Return the (X, Y) coordinate for the center point of the cell that contains the specified text.  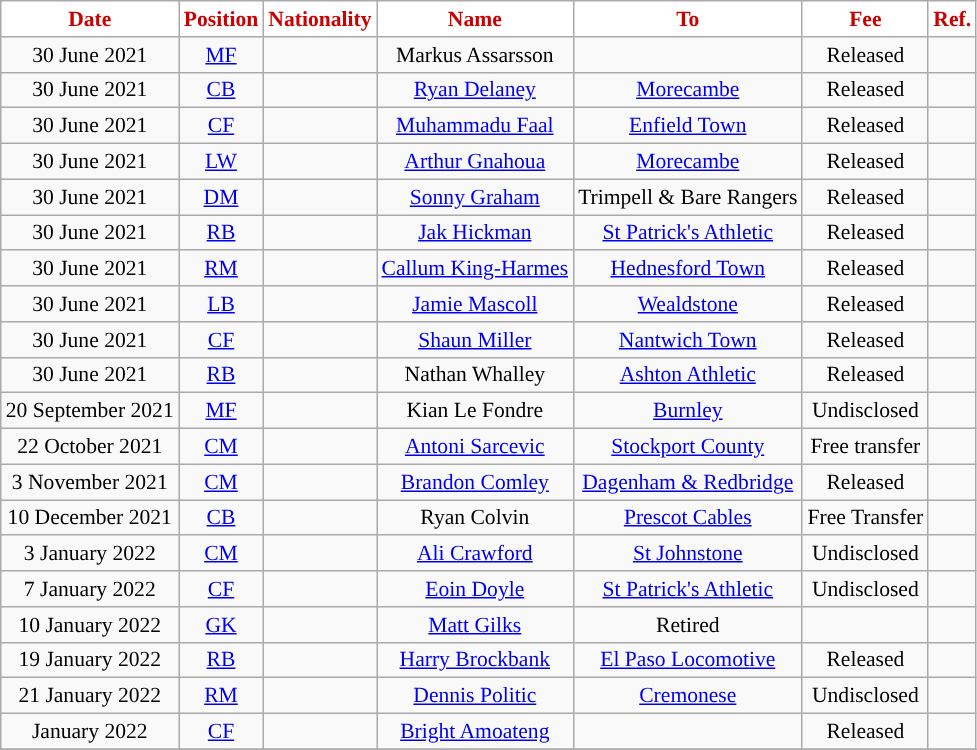
GK (221, 625)
Stockport County (688, 447)
Fee (865, 19)
Prescot Cables (688, 518)
Free transfer (865, 447)
St Johnstone (688, 554)
Position (221, 19)
3 January 2022 (90, 554)
Ryan Colvin (476, 518)
Arthur Gnahoua (476, 162)
Ali Crawford (476, 554)
21 January 2022 (90, 696)
Hednesford Town (688, 269)
3 November 2021 (90, 482)
DM (221, 197)
Matt Gilks (476, 625)
Cremonese (688, 696)
Bright Amoateng (476, 732)
Jak Hickman (476, 233)
10 December 2021 (90, 518)
Antoni Sarcevic (476, 447)
Sonny Graham (476, 197)
Nathan Whalley (476, 375)
Ref. (952, 19)
19 January 2022 (90, 660)
Ashton Athletic (688, 375)
Markus Assarsson (476, 55)
El Paso Locomotive (688, 660)
20 September 2021 (90, 411)
10 January 2022 (90, 625)
Nationality (320, 19)
LW (221, 162)
Retired (688, 625)
Wealdstone (688, 304)
Date (90, 19)
Name (476, 19)
Brandon Comley (476, 482)
January 2022 (90, 732)
Dagenham & Redbridge (688, 482)
Kian Le Fondre (476, 411)
Burnley (688, 411)
Shaun Miller (476, 340)
Trimpell & Bare Rangers (688, 197)
Free Transfer (865, 518)
22 October 2021 (90, 447)
LB (221, 304)
To (688, 19)
Dennis Politic (476, 696)
Nantwich Town (688, 340)
Callum King-Harmes (476, 269)
Ryan Delaney (476, 90)
Muhammadu Faal (476, 126)
Enfield Town (688, 126)
Jamie Mascoll (476, 304)
Harry Brockbank (476, 660)
7 January 2022 (90, 589)
Eoin Doyle (476, 589)
